Identify which cell holds the provided text, then report its [x, y] central coordinate. 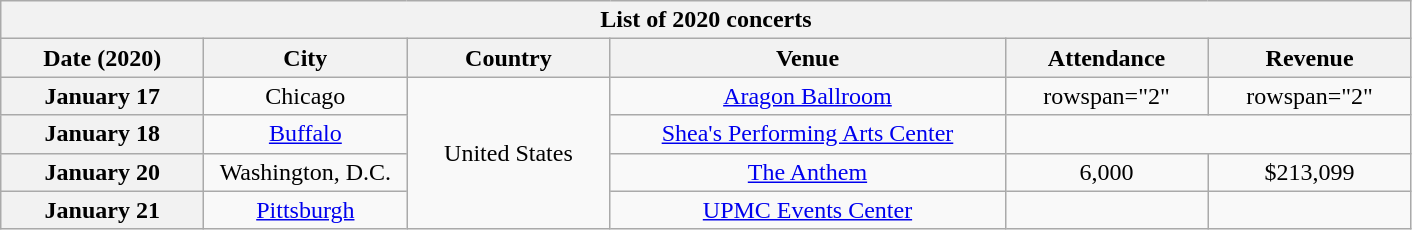
Date (2020) [102, 58]
6,000 [1106, 172]
January 20 [102, 172]
$213,099 [1310, 172]
Washington, D.C. [306, 172]
UPMC Events Center [808, 210]
List of 2020 concerts [706, 20]
Buffalo [306, 134]
January 21 [102, 210]
Attendance [1106, 58]
United States [508, 153]
The Anthem [808, 172]
Shea's Performing Arts Center [808, 134]
Revenue [1310, 58]
January 18 [102, 134]
City [306, 58]
Country [508, 58]
Venue [808, 58]
January 17 [102, 96]
Aragon Ballroom [808, 96]
Chicago [306, 96]
Pittsburgh [306, 210]
